Determine the (x, y) coordinate at the center of the cell enclosing the given text.  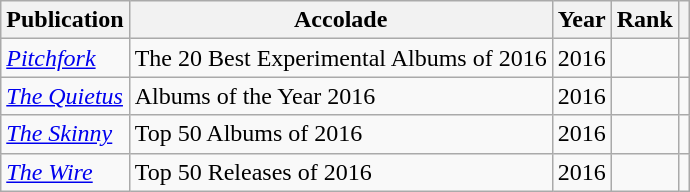
Pitchfork (65, 58)
Year (582, 20)
The Quietus (65, 96)
Accolade (340, 20)
Top 50 Albums of 2016 (340, 134)
The 20 Best Experimental Albums of 2016 (340, 58)
Publication (65, 20)
Top 50 Releases of 2016 (340, 172)
The Wire (65, 172)
Albums of the Year 2016 (340, 96)
Rank (644, 20)
The Skinny (65, 134)
